Return the [X, Y] coordinate for the center point of the cell that contains the specified text.  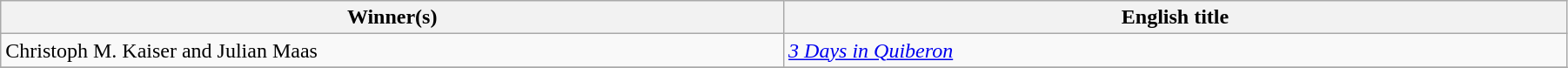
Christoph M. Kaiser and Julian Maas [392, 51]
3 Days in Quiberon [1176, 51]
Winner(s) [392, 17]
English title [1176, 17]
